Scan for the cell matching the given text and deliver its [X, Y] coordinate at center. 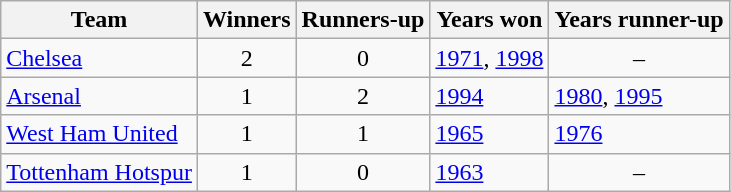
1994 [490, 96]
1980, 1995 [639, 96]
Years won [490, 20]
1971, 1998 [490, 58]
Winners [246, 20]
Runners-up [363, 20]
1976 [639, 134]
1963 [490, 172]
West Ham United [100, 134]
Years runner-up [639, 20]
Chelsea [100, 58]
Team [100, 20]
Tottenham Hotspur [100, 172]
Arsenal [100, 96]
1965 [490, 134]
